For the text-containing cell, return its midpoint in [x, y] coordinate format. 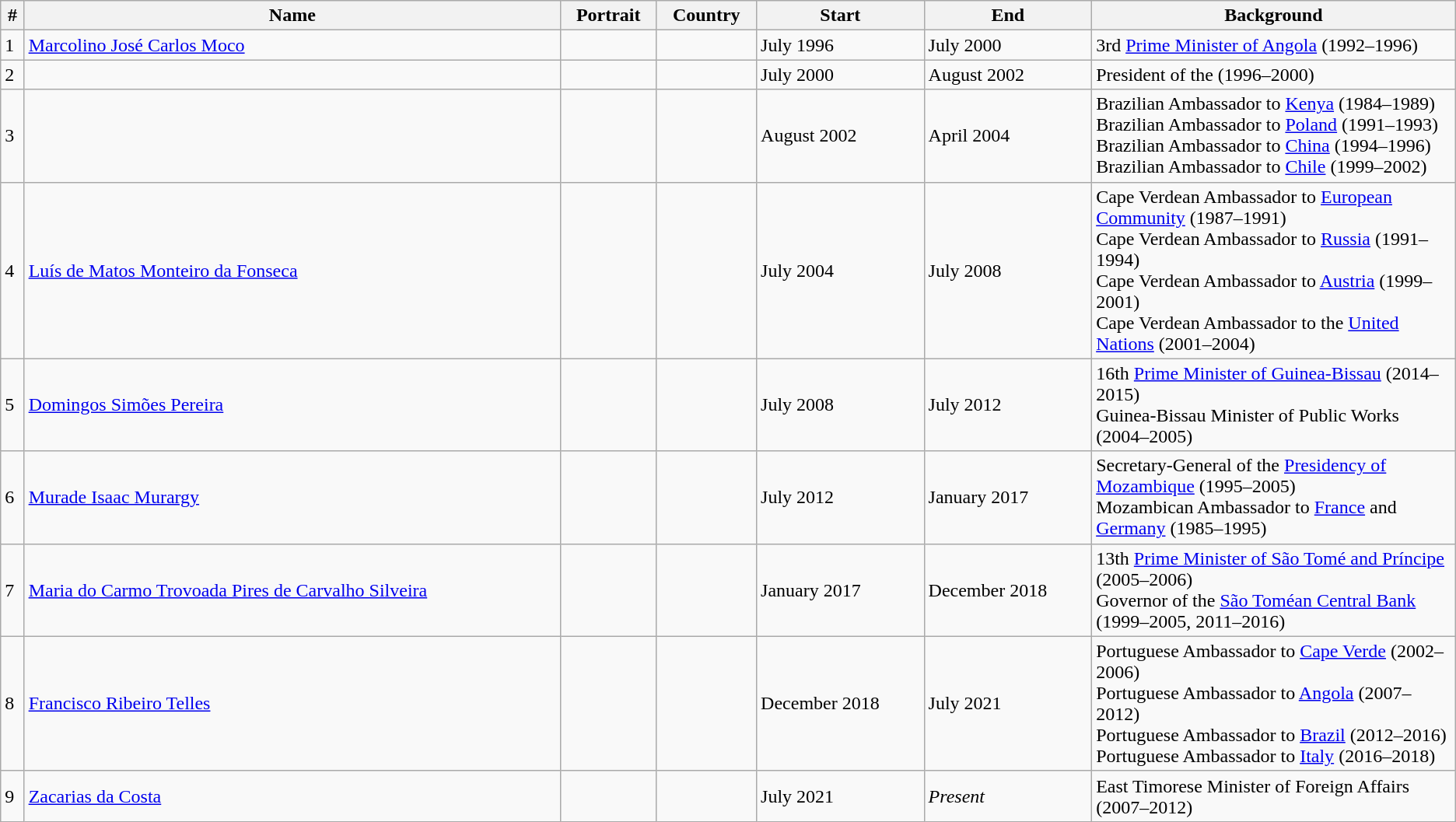
April 2004 [1008, 135]
Background [1274, 16]
16th Prime Minister of Guinea-Bissau (2014–2015) Guinea-Bissau Minister of Public Works (2004–2005) [1274, 404]
Country [706, 16]
7 [12, 589]
9 [12, 796]
Start [840, 16]
# [12, 16]
President of the (1996–2000) [1274, 75]
Maria do Carmo Trovoada Pires de Carvalho Silveira [292, 589]
6 [12, 498]
Zacarias da Costa [292, 796]
Present [1008, 796]
Portrait [608, 16]
End [1008, 16]
July 1996 [840, 45]
5 [12, 404]
4 [12, 271]
Domingos Simões Pereira [292, 404]
Name [292, 16]
3rd Prime Minister of Angola (1992–1996) [1274, 45]
8 [12, 703]
East Timorese Minister of Foreign Affairs (2007–2012) [1274, 796]
Marcolino José Carlos Moco [292, 45]
Luís de Matos Monteiro da Fonseca [292, 271]
Francisco Ribeiro Telles [292, 703]
13th Prime Minister of São Tomé and Príncipe (2005–2006)Governor of the São Toméan Central Bank (1999–2005, 2011–2016) [1274, 589]
1 [12, 45]
Murade Isaac Murargy [292, 498]
2 [12, 75]
July 2004 [840, 271]
3 [12, 135]
Secretary-General of the Presidency of Mozambique (1995–2005)Mozambican Ambassador to France and Germany (1985–1995) [1274, 498]
